Locate the cell with the specified text and output its [x, y] center coordinate. 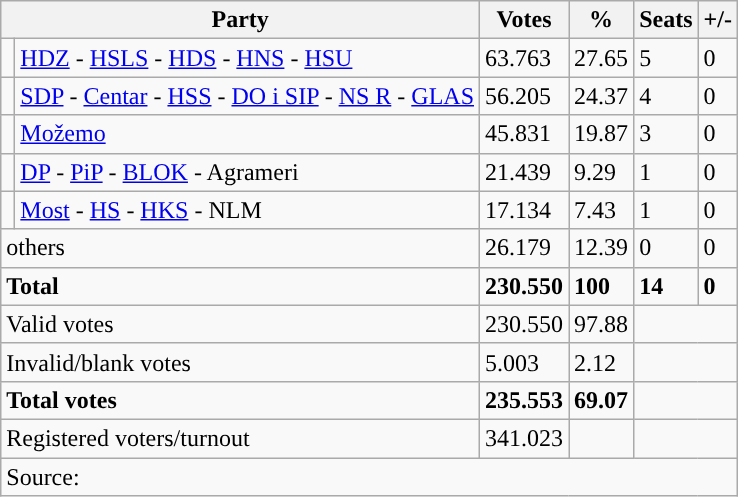
HDZ - HSLS - HDS - HNS - HSU [248, 58]
27.65 [602, 58]
Seats [666, 20]
2.12 [602, 362]
12.39 [602, 248]
% [602, 20]
63.763 [524, 58]
Invalid/blank votes [240, 362]
341.023 [524, 438]
DP - PiP - BLOK - Agrameri [248, 172]
9.29 [602, 172]
Registered voters/turnout [240, 438]
+/- [718, 20]
21.439 [524, 172]
235.553 [524, 400]
17.134 [524, 210]
Party [240, 20]
4 [666, 96]
5.003 [524, 362]
Most - HS - HKS - NLM [248, 210]
Source: [370, 477]
26.179 [524, 248]
Votes [524, 20]
24.37 [602, 96]
7.43 [602, 210]
3 [666, 134]
SDP - Centar - HSS - DO i SIP - NS R - GLAS [248, 96]
100 [602, 286]
5 [666, 58]
69.07 [602, 400]
others [240, 248]
56.205 [524, 96]
Total votes [240, 400]
45.831 [524, 134]
14 [666, 286]
97.88 [602, 324]
Total [240, 286]
Valid votes [240, 324]
Možemo [248, 134]
19.87 [602, 134]
